Return the [x, y] coordinate for the center point of the cell that contains the specified text.  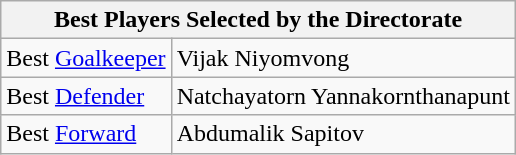
Natchayatorn Yannakornthanapunt [343, 96]
Abdumalik Sapitov [343, 134]
Best Defender [86, 96]
Vijak Niyomvong [343, 58]
Best Forward [86, 134]
Best Players Selected by the Directorate [258, 20]
Best Goalkeeper [86, 58]
